Capture the cell that displays the provided text and extract its [x, y] central coordinate. 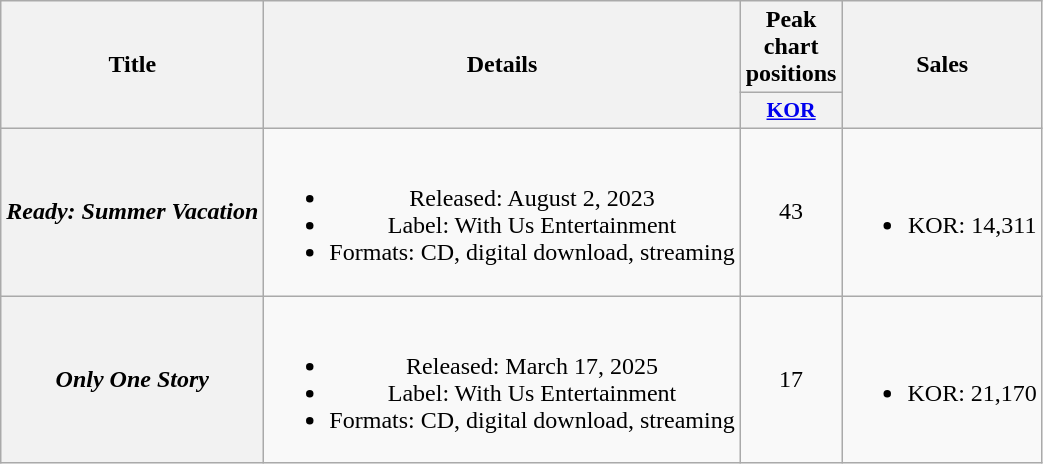
Released: March 17, 2025Label: With Us EntertainmentFormats: CD, digital download, streaming [502, 380]
Only One Story [132, 380]
KOR [791, 111]
Released: August 2, 2023Label: With Us EntertainmentFormats: CD, digital download, streaming [502, 212]
17 [791, 380]
Details [502, 65]
KOR: 14,311 [942, 212]
Sales [942, 65]
43 [791, 212]
Ready: Summer Vacation [132, 212]
Peak chart positions [791, 47]
Title [132, 65]
KOR: 21,170 [942, 380]
